Output the (X, Y) coordinate of the center of the cell containing the given text.  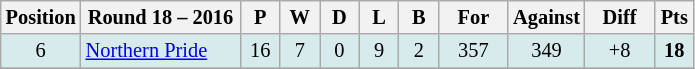
Position (41, 17)
Diff (620, 17)
For (474, 17)
0 (340, 51)
2 (419, 51)
7 (300, 51)
16 (260, 51)
L (379, 17)
Round 18 – 2016 (161, 17)
+8 (620, 51)
Against (546, 17)
P (260, 17)
B (419, 17)
Northern Pride (161, 51)
Pts (674, 17)
D (340, 17)
W (300, 17)
357 (474, 51)
349 (546, 51)
9 (379, 51)
6 (41, 51)
18 (674, 51)
